Output the [X, Y] coordinate of the center of the cell containing the given text.  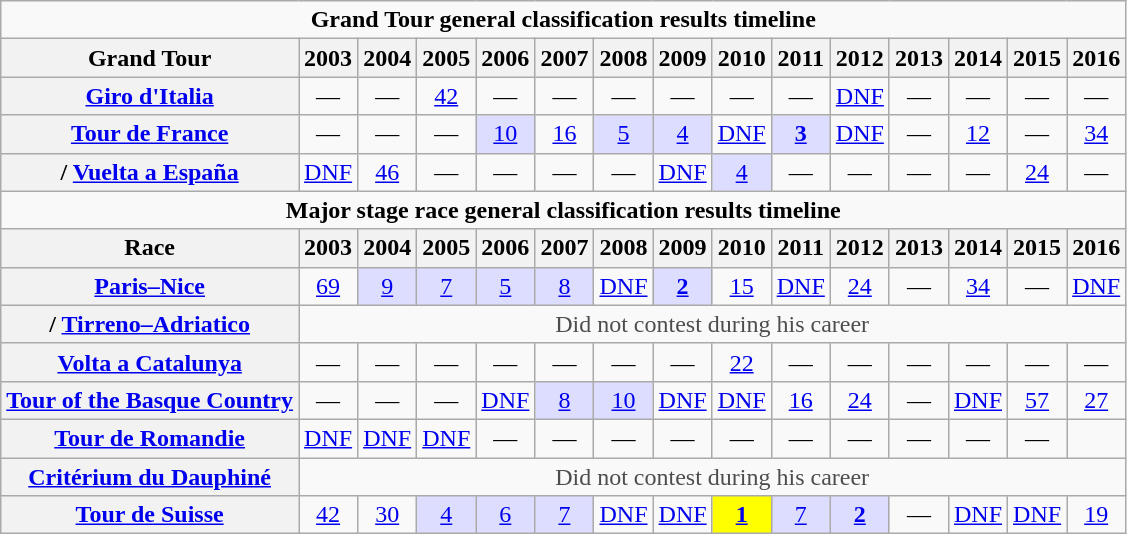
Volta a Catalunya [150, 362]
1 [742, 515]
22 [742, 362]
Major stage race general classification results timeline [564, 210]
6 [506, 515]
Giro d'Italia [150, 96]
Tour de Suisse [150, 515]
Grand Tour [150, 58]
19 [1096, 515]
9 [388, 286]
46 [388, 172]
30 [388, 515]
27 [1096, 400]
Grand Tour general classification results timeline [564, 20]
Paris–Nice [150, 286]
69 [328, 286]
/ Tirreno–Adriatico [150, 324]
Race [150, 248]
57 [1038, 400]
12 [978, 134]
15 [742, 286]
Critérium du Dauphiné [150, 477]
Tour de France [150, 134]
/ Vuelta a España [150, 172]
Tour of the Basque Country [150, 400]
3 [800, 134]
Tour de Romandie [150, 438]
